Scan for the cell matching the given text and deliver its (X, Y) coordinate at center. 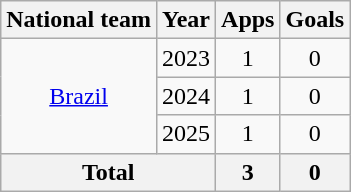
Apps (248, 20)
3 (248, 172)
Year (186, 20)
Total (108, 172)
2024 (186, 96)
2025 (186, 134)
National team (79, 20)
Goals (315, 20)
2023 (186, 58)
Brazil (79, 96)
